Output the (x, y) coordinate of the center of the cell containing the given text.  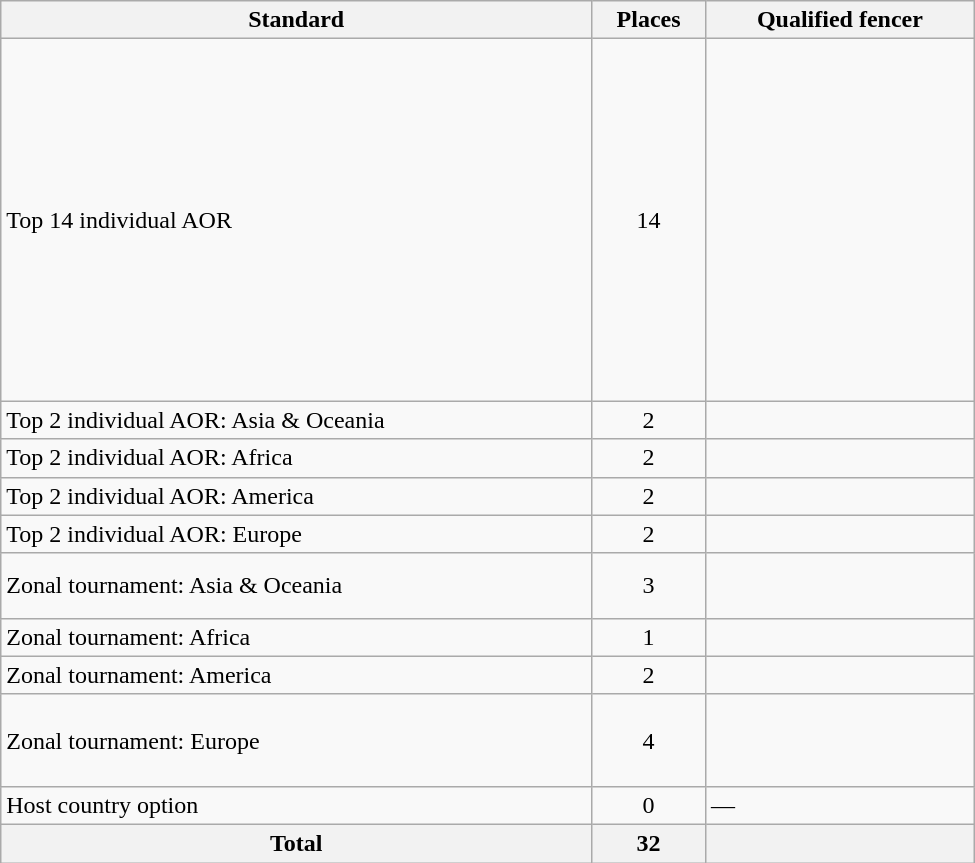
Top 14 individual AOR (296, 220)
Zonal tournament: Asia & Oceania (296, 586)
Zonal tournament: Africa (296, 637)
Qualified fencer (840, 20)
— (840, 805)
Zonal tournament: Europe (296, 740)
Total (296, 843)
Zonal tournament: America (296, 675)
Standard (296, 20)
Host country option (296, 805)
3 (649, 586)
Top 2 individual AOR: Asia & Oceania (296, 420)
Top 2 individual AOR: Africa (296, 458)
0 (649, 805)
Top 2 individual AOR: America (296, 496)
14 (649, 220)
32 (649, 843)
Places (649, 20)
4 (649, 740)
1 (649, 637)
Top 2 individual AOR: Europe (296, 534)
